Identify which cell holds the provided text, then report its [x, y] central coordinate. 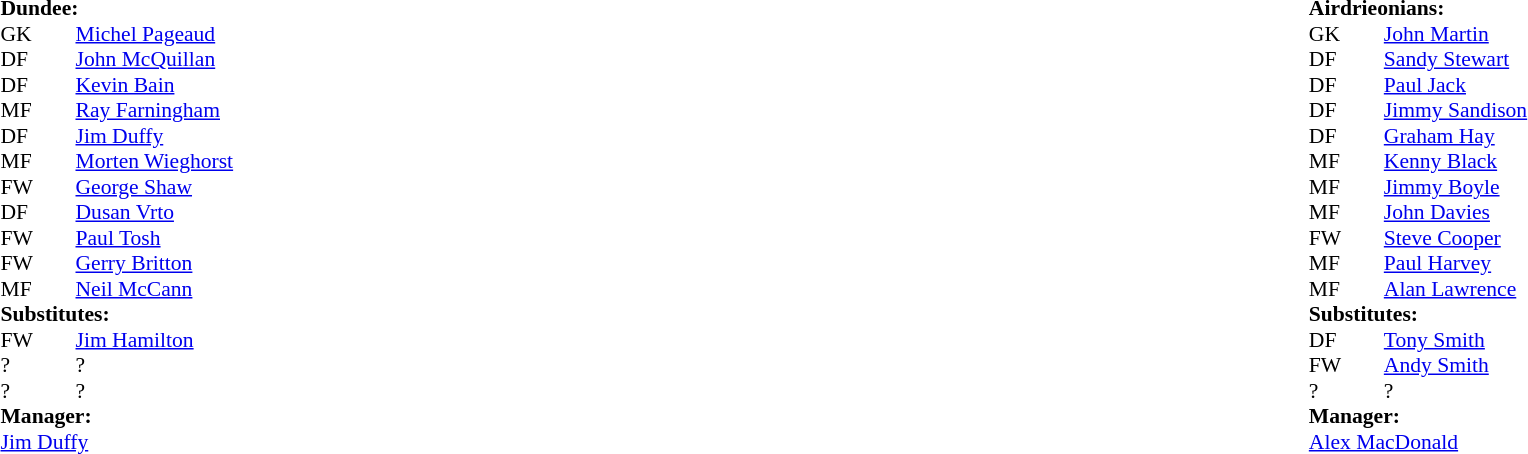
Kevin Bain [155, 85]
Tony Smith [1456, 340]
Paul Jack [1456, 85]
Jim Hamilton [155, 340]
Kenny Black [1456, 161]
Gerry Britton [155, 263]
John Martin [1456, 34]
John Davies [1456, 213]
Alan Lawrence [1456, 289]
Morten Wieghorst [155, 161]
Dusan Vrto [155, 213]
Steve Cooper [1456, 238]
Michel Pageaud [155, 34]
John McQuillan [155, 59]
Graham Hay [1456, 136]
Neil McCann [155, 289]
Paul Harvey [1456, 263]
George Shaw [155, 187]
Andy Smith [1456, 365]
Sandy Stewart [1456, 59]
Jim Duffy [155, 136]
Jimmy Boyle [1456, 187]
Ray Farningham [155, 111]
Paul Tosh [155, 238]
Jimmy Sandison [1456, 111]
